Determine the (X, Y) coordinate at the center of the cell enclosing the given text.  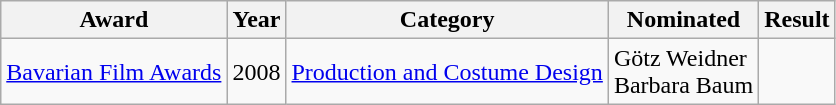
Nominated (683, 20)
Production and Costume Design (447, 72)
Result (797, 20)
Year (256, 20)
Bavarian Film Awards (114, 72)
2008 (256, 72)
Award (114, 20)
Götz Weidner Barbara Baum (683, 72)
Category (447, 20)
